Return (x, y) of the center of cell containing provided text 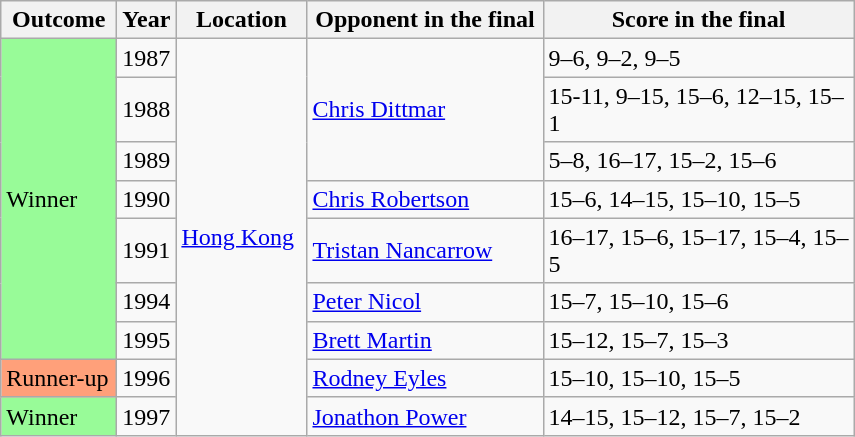
1997 (146, 416)
Chris Dittmar (425, 110)
1990 (146, 199)
15-11, 9–15, 15–6, 12–15, 15–1 (698, 110)
1991 (146, 250)
Rodney Eyles (425, 378)
15–7, 15–10, 15–6 (698, 302)
Jonathon Power (425, 416)
14–15, 15–12, 15–7, 15–2 (698, 416)
Peter Nicol (425, 302)
Outcome (59, 20)
15–10, 15–10, 15–5 (698, 378)
1994 (146, 302)
Location (242, 20)
1995 (146, 340)
Chris Robertson (425, 199)
1996 (146, 378)
1988 (146, 110)
Opponent in the final (425, 20)
15–12, 15–7, 15–3 (698, 340)
16–17, 15–6, 15–17, 15–4, 15–5 (698, 250)
5–8, 16–17, 15–2, 15–6 (698, 161)
Year (146, 20)
Score in the final (698, 20)
1987 (146, 58)
9–6, 9–2, 9–5 (698, 58)
Hong Kong (242, 238)
Tristan Nancarrow (425, 250)
15–6, 14–15, 15–10, 15–5 (698, 199)
1989 (146, 161)
Brett Martin (425, 340)
Runner-up (59, 378)
